Detect which cell encompasses the target text, then output its (X, Y) center coordinate. 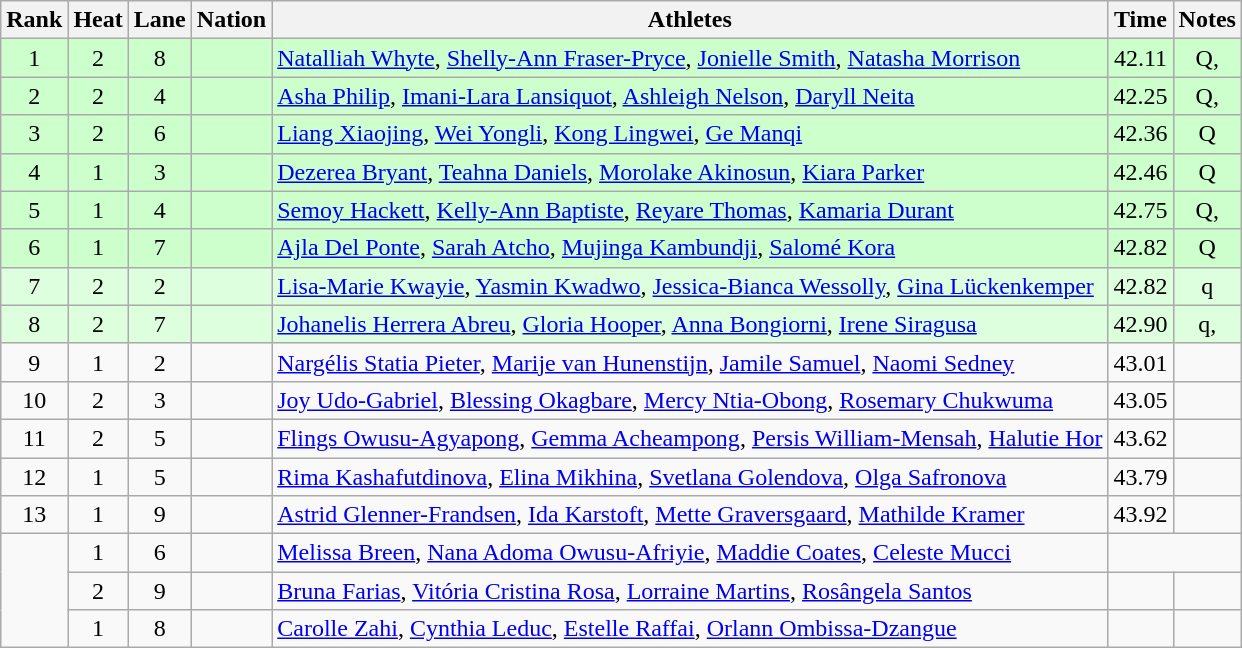
11 (34, 438)
Johanelis Herrera Abreu, Gloria Hooper, Anna Bongiorni, Irene Siragusa (690, 324)
Semoy Hackett, Kelly-Ann Baptiste, Reyare Thomas, Kamaria Durant (690, 210)
Nargélis Statia Pieter, Marije van Hunenstijn, Jamile Samuel, Naomi Sedney (690, 362)
42.75 (1140, 210)
Lane (160, 20)
Ajla Del Ponte, Sarah Atcho, Mujinga Kambundji, Salomé Kora (690, 248)
10 (34, 400)
q, (1207, 324)
Asha Philip, Imani-Lara Lansiquot, Ashleigh Nelson, Daryll Neita (690, 96)
Astrid Glenner-Frandsen, Ida Karstoft, Mette Graversgaard, Mathilde Kramer (690, 515)
42.90 (1140, 324)
Bruna Farias, Vitória Cristina Rosa, Lorraine Martins, Rosângela Santos (690, 591)
Heat (98, 20)
Flings Owusu-Agyapong, Gemma Acheampong, Persis William-Mensah, Halutie Hor (690, 438)
Lisa-Marie Kwayie, Yasmin Kwadwo, Jessica-Bianca Wessolly, Gina Lückenkemper (690, 286)
12 (34, 477)
43.01 (1140, 362)
Athletes (690, 20)
Dezerea Bryant, Teahna Daniels, Morolake Akinosun, Kiara Parker (690, 172)
42.46 (1140, 172)
Notes (1207, 20)
43.79 (1140, 477)
Natalliah Whyte, Shelly-Ann Fraser-Pryce, Jonielle Smith, Natasha Morrison (690, 58)
Rank (34, 20)
43.05 (1140, 400)
Carolle Zahi, Cynthia Leduc, Estelle Raffai, Orlann Ombissa-Dzangue (690, 629)
Joy Udo-Gabriel, Blessing Okagbare, Mercy Ntia-Obong, Rosemary Chukwuma (690, 400)
13 (34, 515)
Rima Kashafutdinova, Elina Mikhina, Svetlana Golendova, Olga Safronova (690, 477)
42.36 (1140, 134)
Time (1140, 20)
Nation (231, 20)
Liang Xiaojing, Wei Yongli, Kong Lingwei, Ge Manqi (690, 134)
42.25 (1140, 96)
Melissa Breen, Nana Adoma Owusu-Afriyie, Maddie Coates, Celeste Mucci (690, 553)
43.92 (1140, 515)
q (1207, 286)
43.62 (1140, 438)
42.11 (1140, 58)
